Identify which cell holds the provided text, then report its (X, Y) central coordinate. 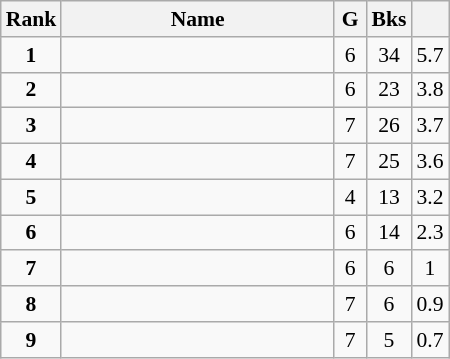
2.3 (430, 233)
25 (390, 162)
3.2 (430, 197)
Name (198, 19)
8 (32, 304)
2 (32, 90)
9 (32, 340)
0.7 (430, 340)
3.8 (430, 90)
13 (390, 197)
14 (390, 233)
3.7 (430, 126)
26 (390, 126)
3 (32, 126)
34 (390, 55)
5.7 (430, 55)
G (350, 19)
Bks (390, 19)
23 (390, 90)
3.6 (430, 162)
0.9 (430, 304)
Rank (32, 19)
